Locate the cell with the specified text and output its (X, Y) center coordinate. 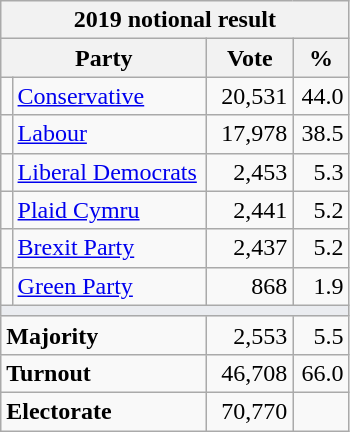
Turnout (104, 373)
Vote (250, 58)
% (321, 58)
2,437 (250, 248)
Party (104, 58)
66.0 (321, 373)
1.9 (321, 286)
Conservative (110, 96)
44.0 (321, 96)
5.5 (321, 335)
2019 notional result (175, 20)
Green Party (110, 286)
46,708 (250, 373)
5.3 (321, 172)
2,441 (250, 210)
Labour (110, 134)
20,531 (250, 96)
2,553 (250, 335)
Brexit Party (110, 248)
Majority (104, 335)
2,453 (250, 172)
17,978 (250, 134)
Plaid Cymru (110, 210)
70,770 (250, 411)
Liberal Democrats (110, 172)
868 (250, 286)
38.5 (321, 134)
Electorate (104, 411)
